Scan for the cell matching the given text and deliver its [X, Y] coordinate at center. 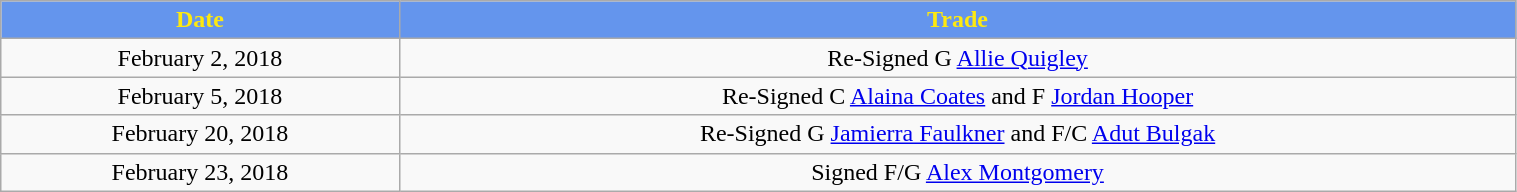
February 23, 2018 [200, 172]
February 20, 2018 [200, 134]
Re-Signed G Jamierra Faulkner and F/C Adut Bulgak [958, 134]
Re-Signed C Alaina Coates and F Jordan Hooper [958, 96]
Re-Signed G Allie Quigley [958, 58]
February 5, 2018 [200, 96]
February 2, 2018 [200, 58]
Date [200, 20]
Trade [958, 20]
Signed F/G Alex Montgomery [958, 172]
